Output the [X, Y] coordinate of the center of the cell containing the given text.  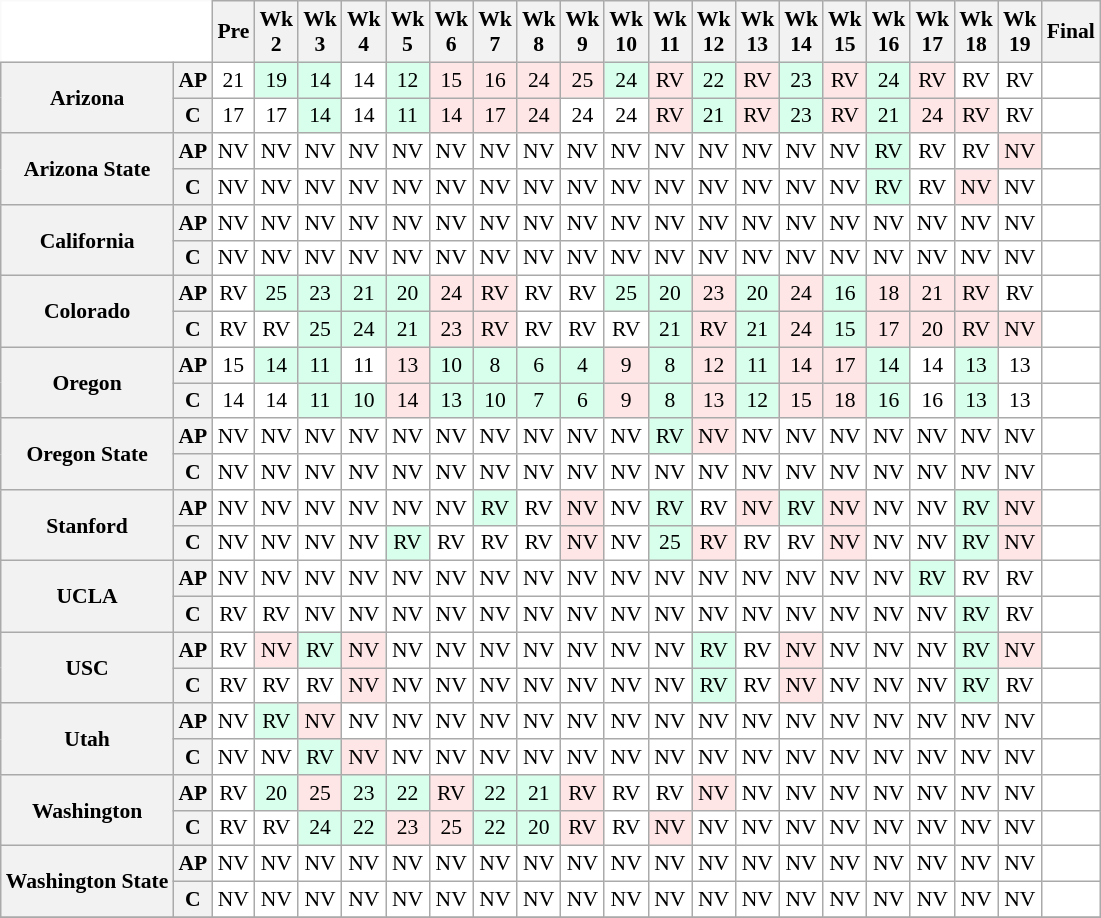
Wk18 [976, 32]
Wk11 [670, 32]
Wk5 [408, 32]
Washington [88, 810]
Arizona [88, 98]
Wk14 [801, 32]
Arizona State [88, 170]
7 [539, 401]
Washington State [88, 882]
Wk6 [451, 32]
Wk3 [320, 32]
Stanford [88, 526]
Wk17 [932, 32]
4 [583, 365]
Wk4 [364, 32]
19 [276, 80]
Utah [88, 740]
Wk8 [539, 32]
USC [88, 668]
Wk12 [714, 32]
Wk9 [583, 32]
Oregon [88, 382]
Wk10 [626, 32]
Colorado [88, 312]
Pre [233, 32]
Wk19 [1020, 32]
Wk2 [276, 32]
Final [1071, 32]
UCLA [88, 596]
Oregon State [88, 454]
California [88, 240]
Wk16 [889, 32]
Wk13 [757, 32]
Wk7 [495, 32]
Wk15 [845, 32]
